For the text-containing cell, return its midpoint in (X, Y) coordinate format. 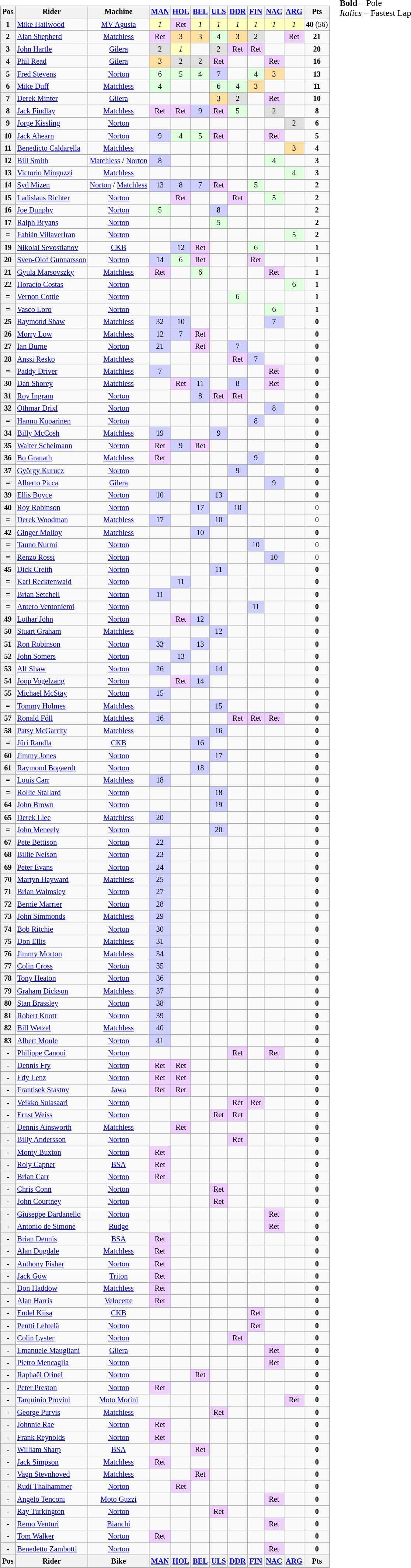
Alan Shepherd (52, 37)
Ernst Weiss (52, 1115)
Bike (119, 1561)
Velocette (119, 1301)
Hannu Kuparinen (52, 421)
Vernon Cottle (52, 297)
Renzo Rossi (52, 558)
John Somers (52, 657)
Benedicto Caldarella (52, 148)
65 (8, 818)
Giuseppe Dardanello (52, 1214)
Raymond Shaw (52, 322)
Syd Mizen (52, 186)
Othmar Drixl (52, 409)
Moto Morini (119, 1400)
Jimmy Morton (52, 954)
Vasco Loro (52, 309)
Derek Woodman (52, 520)
Graham Dickson (52, 991)
78 (8, 979)
Jack Simpson (52, 1462)
Dick Creith (52, 570)
Jawa (119, 1090)
Mike Duff (52, 87)
45 (8, 570)
Rudge (119, 1227)
Paddy Driver (52, 372)
Ralph Bryans (52, 223)
Philippe Canoui (52, 1053)
49 (8, 619)
Horacio Costas (52, 285)
Frantisek Stastny (52, 1090)
Alf Shaw (52, 669)
Lothar John (52, 619)
Stuart Graham (52, 632)
Chris Conn (52, 1189)
54 (8, 681)
Jack Findlay (52, 111)
Bob Ritchie (52, 929)
Ian Burne (52, 347)
Alberto Picca (52, 483)
Tommy Holmes (52, 706)
György Kurucz (52, 471)
Remo Venturi (52, 1524)
Alan Dugdale (52, 1251)
Don Ellis (52, 942)
Derek Llee (52, 818)
Pentti Lehtelä (52, 1326)
Jack Gow (52, 1276)
Michael McStay (52, 694)
John Simmonds (52, 917)
Monty Buxton (52, 1152)
83 (8, 1041)
Bernie Marrier (52, 904)
29 (160, 917)
Nikolai Sevostianov (52, 247)
Angelo Tenconi (52, 1499)
51 (8, 644)
John Courtney (52, 1202)
Anssi Resko (52, 359)
Ladislaus Richter (52, 198)
70 (8, 880)
Tauno Nurmi (52, 545)
Veikko Sulasaari (52, 1103)
Bill Wetzel (52, 1028)
Robert Knott (52, 1016)
75 (8, 942)
Raphaël Orinel (52, 1375)
Rollie Stallard (52, 793)
Dennis Fry (52, 1065)
Jorge Kissling (52, 124)
Tarquinio Provini (52, 1400)
Machine (119, 12)
Joop Vogelzang (52, 681)
52 (8, 657)
Frank Reynolds (52, 1437)
Colin Lyster (52, 1338)
Brian Dennis (52, 1239)
Pietro Mencaglia (52, 1363)
Johnnie Rae (52, 1425)
Norton / Matchless (119, 186)
Emanuele Maugliani (52, 1351)
John Meneely (52, 830)
John Brown (52, 805)
Tony Heaton (52, 979)
Morry Low (52, 334)
76 (8, 954)
Colin Cross (52, 966)
Ray Turkington (52, 1512)
77 (8, 966)
Fabián Villaverlran (52, 235)
Vagn Stevnhoved (52, 1474)
79 (8, 991)
Antero Ventoniemi (52, 607)
72 (8, 904)
71 (8, 892)
Rudi Thalhammer (52, 1487)
Benedetto Zambotti (52, 1549)
Jack Ahearn (52, 136)
Don Haddow (52, 1288)
Roly Capner (52, 1165)
55 (8, 694)
MV Agusta (119, 24)
Martyn Hayward (52, 880)
Walter Scheimann (52, 446)
40 (56) (317, 24)
Bianchi (119, 1524)
23 (160, 855)
Endel Kiisa (52, 1314)
69 (8, 867)
Peter Evans (52, 867)
Anthony Fisher (52, 1264)
24 (160, 867)
Pete Bettison (52, 843)
68 (8, 855)
Antonio de Simone (52, 1227)
Roy Robinson (52, 508)
Peter Preston (52, 1388)
Dennis Ainsworth (52, 1128)
74 (8, 929)
60 (8, 756)
Patsy McGarrity (52, 731)
58 (8, 731)
Sven-Olof Gunnarsson (52, 260)
82 (8, 1028)
Ginger Molloy (52, 532)
Louis Carr (52, 780)
Fred Stevens (52, 74)
57 (8, 718)
81 (8, 1016)
Gyula Marsovszky (52, 272)
John Hartle (52, 49)
Billie Nelson (52, 855)
Bo Granath (52, 458)
Billy Andersson (52, 1140)
38 (160, 1003)
Stan Brassley (52, 1003)
73 (8, 917)
William Sharp (52, 1450)
Raymond Bogaerdt (52, 768)
Brian Carr (52, 1177)
Joe Dunphy (52, 210)
Brian Setchell (52, 594)
80 (8, 1003)
Mike Hailwood (52, 24)
Jüri Randla (52, 743)
Ellis Boyce (52, 495)
42 (8, 532)
50 (8, 632)
Triton (119, 1276)
Dan Shorey (52, 384)
Roy Ingram (52, 396)
41 (160, 1041)
Edy Lenz (52, 1078)
64 (8, 805)
Bill Smith (52, 161)
Tom Walker (52, 1536)
Ron Robinson (52, 644)
53 (8, 669)
Derek Minter (52, 99)
67 (8, 843)
Ronald Föll (52, 718)
33 (160, 644)
Brian Walmsley (52, 892)
Victorio Minguzzi (52, 173)
Moto Guzzi (119, 1499)
Albert Moule (52, 1041)
Karl Recktenwald (52, 582)
61 (8, 768)
George Purvis (52, 1413)
Billy McCosh (52, 433)
Phil Read (52, 61)
Jimmy Jones (52, 756)
Matchless / Norton (119, 161)
Alan Harris (52, 1301)
